Output the [x, y] coordinate of the center of the cell containing the given text.  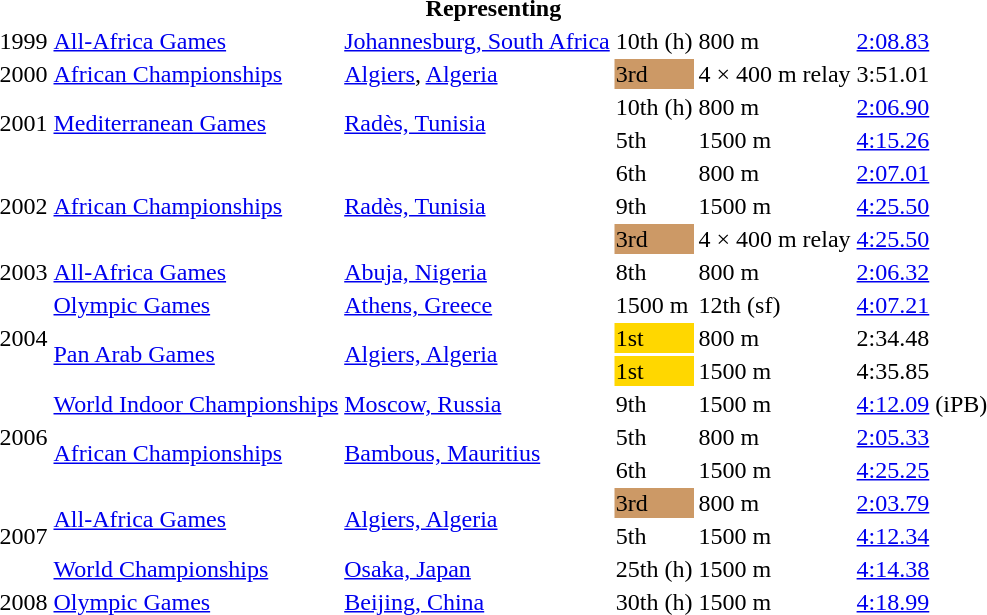
Olympic Games [196, 305]
12th (sf) [774, 305]
World Championships [196, 569]
Bambous, Mauritius [478, 454]
Osaka, Japan [478, 569]
Pan Arab Games [196, 354]
Moscow, Russia [478, 404]
Mediterranean Games [196, 124]
8th [654, 272]
World Indoor Championships [196, 404]
Abuja, Nigeria [478, 272]
Athens, Greece [478, 305]
25th (h) [654, 569]
Johannesburg, South Africa [478, 41]
